Search for the cell housing the specified text and yield its [x, y] center coordinate. 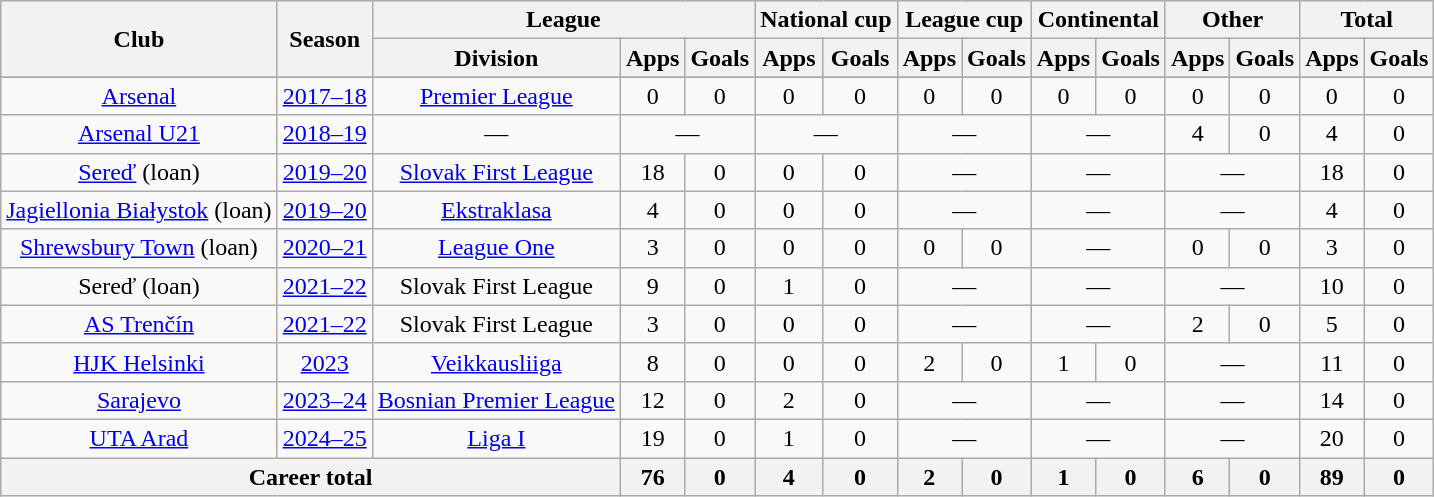
Division [496, 58]
Season [324, 39]
8 [652, 362]
10 [1332, 286]
20 [1332, 438]
12 [652, 400]
Sarajevo [139, 400]
6 [1197, 477]
Shrewsbury Town (loan) [139, 248]
League [563, 20]
UTA Arad [139, 438]
Other [1232, 20]
Arsenal U21 [139, 134]
Club [139, 39]
9 [652, 286]
11 [1332, 362]
Premier League [496, 96]
Bosnian Premier League [496, 400]
2018–19 [324, 134]
League One [496, 248]
League cup [964, 20]
AS Trenčín [139, 324]
2024–25 [324, 438]
Total [1367, 20]
Career total [311, 477]
19 [652, 438]
Ekstraklasa [496, 210]
2023 [324, 362]
2017–18 [324, 96]
5 [1332, 324]
2023–24 [324, 400]
89 [1332, 477]
Veikkausliiga [496, 362]
76 [652, 477]
Arsenal [139, 96]
14 [1332, 400]
Continental [1098, 20]
National cup [826, 20]
2020–21 [324, 248]
Liga I [496, 438]
Jagiellonia Białystok (loan) [139, 210]
HJK Helsinki [139, 362]
